Extract the (x, y) coordinate from the center of the cell holding the provided text.  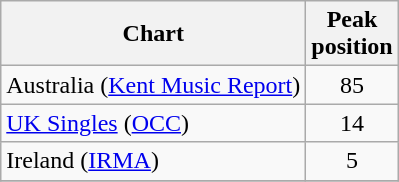
Chart (154, 34)
85 (352, 85)
14 (352, 123)
Ireland (IRMA) (154, 161)
5 (352, 161)
UK Singles (OCC) (154, 123)
Peakposition (352, 34)
Australia (Kent Music Report) (154, 85)
